Return the (X, Y) coordinate for the center point of the cell that contains the specified text.  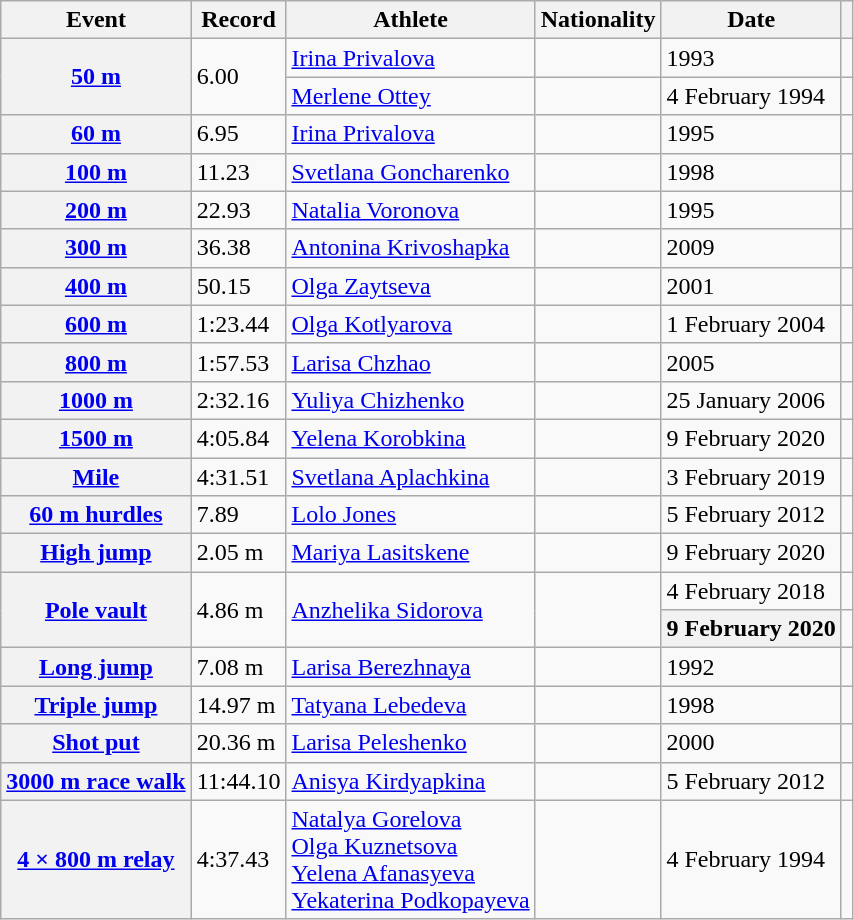
Long jump (96, 667)
1:23.44 (238, 324)
Nationality (598, 20)
Larisa Berezhnaya (410, 667)
Merlene Ottey (410, 96)
Antonina Krivoshapka (410, 248)
Pole vault (96, 610)
Date (751, 20)
2.05 m (238, 553)
Lolo Jones (410, 515)
50.15 (238, 286)
11.23 (238, 172)
200 m (96, 210)
4:05.84 (238, 438)
11:44.10 (238, 781)
800 m (96, 362)
1000 m (96, 400)
300 m (96, 248)
3 February 2019 (751, 477)
Yelena Korobkina (410, 438)
2009 (751, 248)
4:31.51 (238, 477)
36.38 (238, 248)
3000 m race walk (96, 781)
Larisa Chzhao (410, 362)
400 m (96, 286)
2001 (751, 286)
Svetlana Goncharenko (410, 172)
7.89 (238, 515)
25 January 2006 (751, 400)
Larisa Peleshenko (410, 743)
6.00 (238, 77)
600 m (96, 324)
Tatyana Lebedeva (410, 705)
Mariya Lasitskene (410, 553)
6.95 (238, 134)
Mile (96, 477)
20.36 m (238, 743)
7.08 m (238, 667)
High jump (96, 553)
100 m (96, 172)
4:37.43 (238, 860)
1 February 2004 (751, 324)
14.97 m (238, 705)
Record (238, 20)
22.93 (238, 210)
Natalia Voronova (410, 210)
60 m (96, 134)
4.86 m (238, 610)
4 × 800 m relay (96, 860)
Yuliya Chizhenko (410, 400)
Athlete (410, 20)
Triple jump (96, 705)
Natalya GorelovaOlga KuznetsovaYelena AfanasyevaYekaterina Podkopayeva (410, 860)
Anzhelika Sidorova (410, 610)
Shot put (96, 743)
Olga Zaytseva (410, 286)
1:57.53 (238, 362)
2000 (751, 743)
Event (96, 20)
Anisya Kirdyapkina (410, 781)
Olga Kotlyarova (410, 324)
1500 m (96, 438)
50 m (96, 77)
2:32.16 (238, 400)
4 February 2018 (751, 591)
2005 (751, 362)
Svetlana Aplachkina (410, 477)
1993 (751, 58)
1992 (751, 667)
60 m hurdles (96, 515)
